Identify which cell holds the provided text, then report its [x, y] central coordinate. 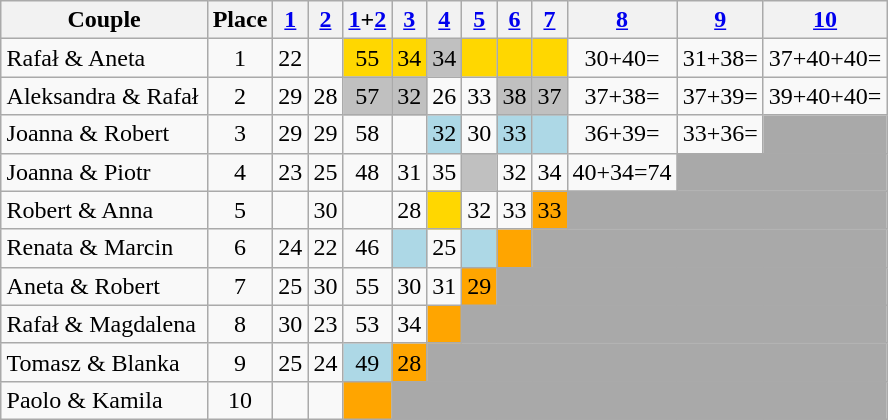
Aleksandra & Rafał [104, 96]
57 [368, 96]
58 [368, 134]
Joanna & Robert [104, 134]
35 [444, 172]
36+39= [622, 134]
1+2 [368, 20]
Place [240, 20]
26 [444, 96]
Paolo & Kamila [104, 400]
Couple [104, 20]
Robert & Anna [104, 210]
38 [514, 96]
37+40+40= [825, 58]
Joanna & Piotr [104, 172]
Renata & Marcin [104, 248]
37 [550, 96]
37+39= [720, 96]
Rafał & Aneta [104, 58]
Rafał & Magdalena [104, 324]
53 [368, 324]
30+40= [622, 58]
46 [368, 248]
Tomasz & Blanka [104, 362]
40+34=74 [622, 172]
39+40+40= [825, 96]
Aneta & Robert [104, 286]
33+36= [720, 134]
37+38= [622, 96]
49 [368, 362]
31+38= [720, 58]
48 [368, 172]
